Provide the (x, y) coordinate of the cell's center where the given text is located.  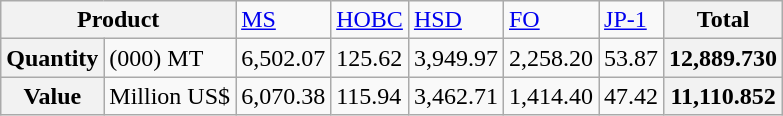
11,110.852 (724, 96)
HSD (456, 20)
(000) MT (170, 58)
JP-1 (632, 20)
Value (52, 96)
125.62 (370, 58)
3,462.71 (456, 96)
FO (550, 20)
3,949.97 (456, 58)
6,070.38 (284, 96)
HOBC (370, 20)
Quantity (52, 58)
Total (724, 20)
2,258.20 (550, 58)
1,414.40 (550, 96)
53.87 (632, 58)
12,889.730 (724, 58)
115.94 (370, 96)
6,502.07 (284, 58)
MS (284, 20)
Million US$ (170, 96)
Product (118, 20)
47.42 (632, 96)
